Scan for the cell matching the given text and deliver its (X, Y) coordinate at center. 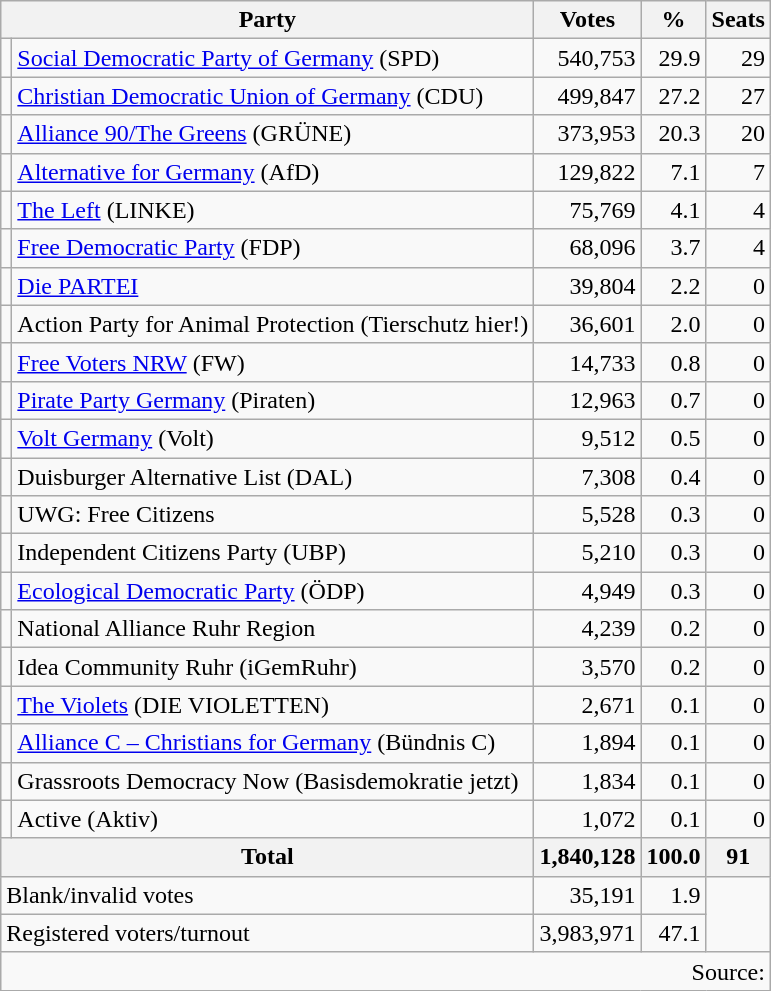
Total (268, 857)
Duisburger Alternative List (DAL) (273, 477)
7 (738, 172)
5,210 (588, 553)
0.7 (674, 400)
UWG: Free Citizens (273, 515)
0.8 (674, 362)
National Alliance Ruhr Region (273, 629)
3,570 (588, 667)
7.1 (674, 172)
The Left (LINKE) (273, 210)
Blank/invalid votes (268, 895)
Pirate Party Germany (Piraten) (273, 400)
129,822 (588, 172)
Action Party for Animal Protection (Tierschutz hier!) (273, 324)
2,671 (588, 705)
% (674, 20)
Independent Citizens Party (UBP) (273, 553)
Seats (738, 20)
Active (Aktiv) (273, 819)
47.1 (674, 933)
Alliance C – Christians for Germany (Bündnis C) (273, 743)
Votes (588, 20)
39,804 (588, 286)
Registered voters/turnout (268, 933)
Grassroots Democracy Now (Basisdemokratie jetzt) (273, 781)
Party (268, 20)
9,512 (588, 438)
14,733 (588, 362)
Idea Community Ruhr (iGemRuhr) (273, 667)
20.3 (674, 134)
36,601 (588, 324)
91 (738, 857)
0.5 (674, 438)
3,983,971 (588, 933)
4.1 (674, 210)
27.2 (674, 96)
Christian Democratic Union of Germany (CDU) (273, 96)
27 (738, 96)
Source: (386, 971)
Free Voters NRW (FW) (273, 362)
Volt Germany (Volt) (273, 438)
1,840,128 (588, 857)
3.7 (674, 248)
1,072 (588, 819)
75,769 (588, 210)
20 (738, 134)
373,953 (588, 134)
Die PARTEI (273, 286)
499,847 (588, 96)
1.9 (674, 895)
Ecological Democratic Party (ÖDP) (273, 591)
4,949 (588, 591)
2.2 (674, 286)
2.0 (674, 324)
1,834 (588, 781)
7,308 (588, 477)
540,753 (588, 58)
Free Democratic Party (FDP) (273, 248)
Alternative for Germany (AfD) (273, 172)
12,963 (588, 400)
35,191 (588, 895)
68,096 (588, 248)
0.4 (674, 477)
1,894 (588, 743)
Social Democratic Party of Germany (SPD) (273, 58)
Alliance 90/The Greens (GRÜNE) (273, 134)
4,239 (588, 629)
29 (738, 58)
The Violets (DIE VIOLETTEN) (273, 705)
5,528 (588, 515)
29.9 (674, 58)
100.0 (674, 857)
